For the text-containing cell, return its midpoint in (X, Y) coordinate format. 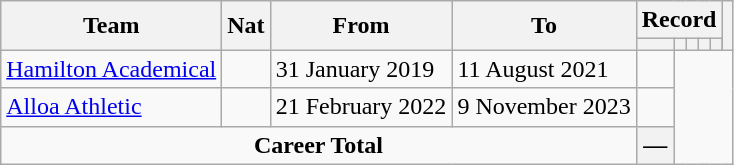
To (544, 26)
From (361, 26)
31 January 2019 (361, 69)
11 August 2021 (544, 69)
Alloa Athletic (112, 107)
— (655, 145)
Team (112, 26)
Nat (246, 26)
Record (679, 20)
Hamilton Academical (112, 69)
Career Total (318, 145)
21 February 2022 (361, 107)
9 November 2023 (544, 107)
